Scan for the cell matching the given text and deliver its [x, y] coordinate at center. 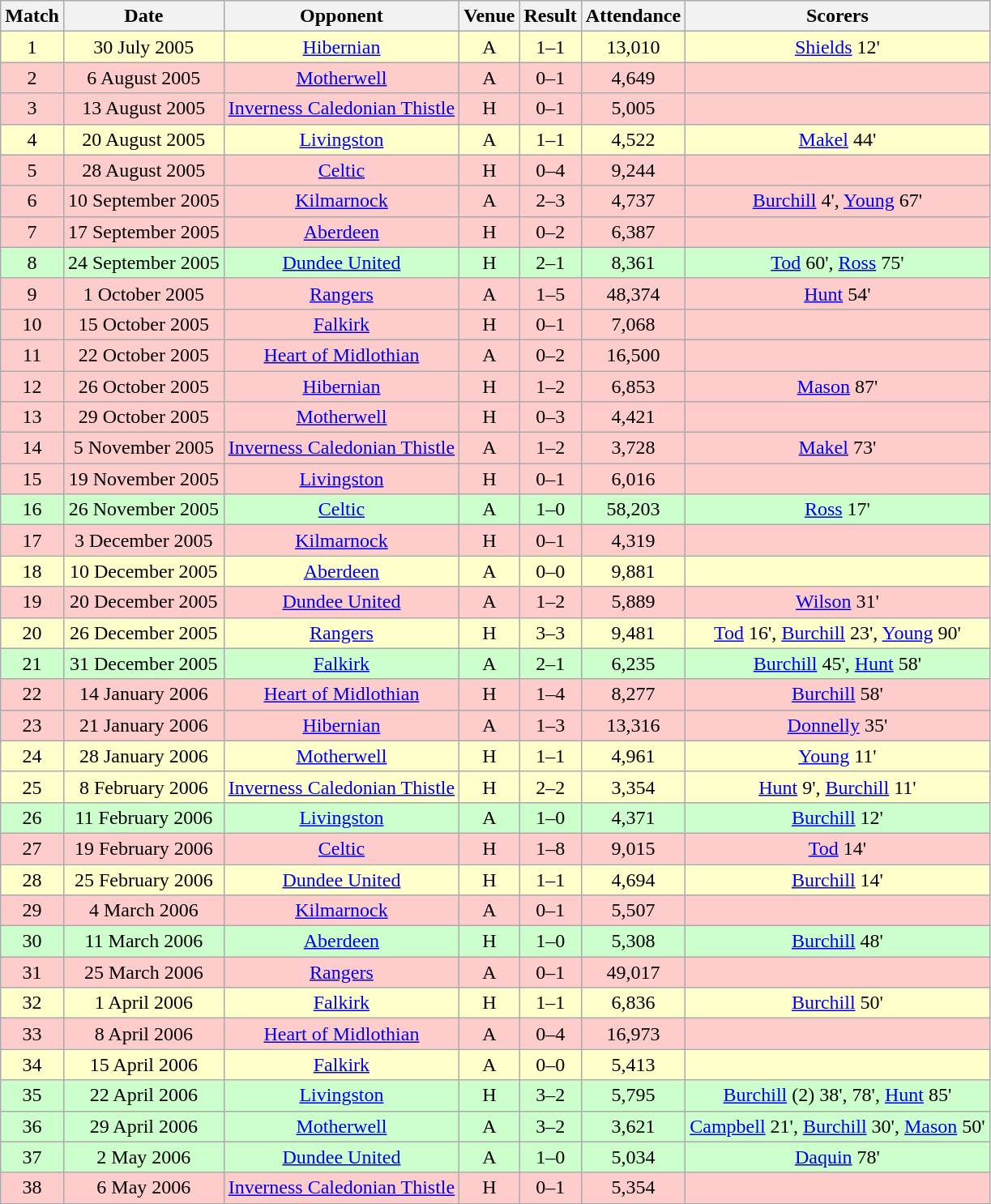
Tod 60', Ross 75' [838, 263]
26 October 2005 [143, 386]
Tod 16', Burchill 23', Young 90' [838, 633]
38 [32, 1188]
Campbell 21', Burchill 30', Mason 50' [838, 1126]
25 February 2006 [143, 879]
28 January 2006 [143, 756]
3 December 2005 [143, 540]
6 August 2005 [143, 78]
5 November 2005 [143, 448]
7 [32, 232]
5 [32, 170]
1–4 [550, 694]
3,621 [633, 1126]
4,649 [633, 78]
Ross 17' [838, 510]
Hunt 9', Burchill 11' [838, 787]
22 October 2005 [143, 355]
4,522 [633, 139]
28 [32, 879]
Burchill 58' [838, 694]
8 February 2006 [143, 787]
Burchill 12' [838, 818]
3,354 [633, 787]
21 [32, 664]
Mason 87' [838, 386]
Result [550, 16]
1 [32, 47]
13 [32, 417]
14 [32, 448]
Venue [489, 16]
25 March 2006 [143, 972]
28 August 2005 [143, 170]
3 [32, 109]
4,421 [633, 417]
9,881 [633, 571]
Makel 44' [838, 139]
2 May 2006 [143, 1157]
5,795 [633, 1095]
7,068 [633, 324]
13 August 2005 [143, 109]
Wilson 31' [838, 602]
2 [32, 78]
Burchill (2) 38', 78', Hunt 85' [838, 1095]
26 [32, 818]
10 December 2005 [143, 571]
11 March 2006 [143, 941]
Scorers [838, 16]
3–3 [550, 633]
Burchill 50' [838, 1003]
11 February 2006 [143, 818]
29 April 2006 [143, 1126]
5,005 [633, 109]
31 [32, 972]
Burchill 45', Hunt 58' [838, 664]
2–3 [550, 201]
13,010 [633, 47]
32 [32, 1003]
20 August 2005 [143, 139]
36 [32, 1126]
6,235 [633, 664]
20 [32, 633]
23 [32, 725]
18 [32, 571]
5,413 [633, 1065]
16 [32, 510]
29 October 2005 [143, 417]
Hunt 54' [838, 293]
26 November 2005 [143, 510]
Makel 73' [838, 448]
5,034 [633, 1157]
4,319 [633, 540]
Burchill 48' [838, 941]
35 [32, 1095]
34 [32, 1065]
4,371 [633, 818]
8,277 [633, 694]
5,507 [633, 911]
9,244 [633, 170]
16,500 [633, 355]
4,961 [633, 756]
26 December 2005 [143, 633]
14 January 2006 [143, 694]
6,387 [633, 232]
5,889 [633, 602]
Burchill 4', Young 67' [838, 201]
15 October 2005 [143, 324]
3,728 [633, 448]
Burchill 14' [838, 879]
17 [32, 540]
6,836 [633, 1003]
10 [32, 324]
22 April 2006 [143, 1095]
16,973 [633, 1034]
1–5 [550, 293]
11 [32, 355]
1 October 2005 [143, 293]
58,203 [633, 510]
2–2 [550, 787]
24 [32, 756]
24 September 2005 [143, 263]
Daquin 78' [838, 1157]
Donnelly 35' [838, 725]
19 November 2005 [143, 479]
19 [32, 602]
4 March 2006 [143, 911]
13,316 [633, 725]
33 [32, 1034]
21 January 2006 [143, 725]
6 May 2006 [143, 1188]
Attendance [633, 16]
29 [32, 911]
15 [32, 479]
49,017 [633, 972]
6 [32, 201]
15 April 2006 [143, 1065]
4,694 [633, 879]
Match [32, 16]
Date [143, 16]
22 [32, 694]
48,374 [633, 293]
31 December 2005 [143, 664]
Shields 12' [838, 47]
30 July 2005 [143, 47]
8,361 [633, 263]
4 [32, 139]
37 [32, 1157]
Young 11' [838, 756]
30 [32, 941]
9,481 [633, 633]
5,354 [633, 1188]
1–3 [550, 725]
Tod 14' [838, 848]
Opponent [342, 16]
27 [32, 848]
9,015 [633, 848]
1 April 2006 [143, 1003]
10 September 2005 [143, 201]
4,737 [633, 201]
8 April 2006 [143, 1034]
20 December 2005 [143, 602]
0–3 [550, 417]
17 September 2005 [143, 232]
25 [32, 787]
6,016 [633, 479]
12 [32, 386]
6,853 [633, 386]
19 February 2006 [143, 848]
8 [32, 263]
1–8 [550, 848]
5,308 [633, 941]
9 [32, 293]
